Return [x, y] of the center of cell containing provided text 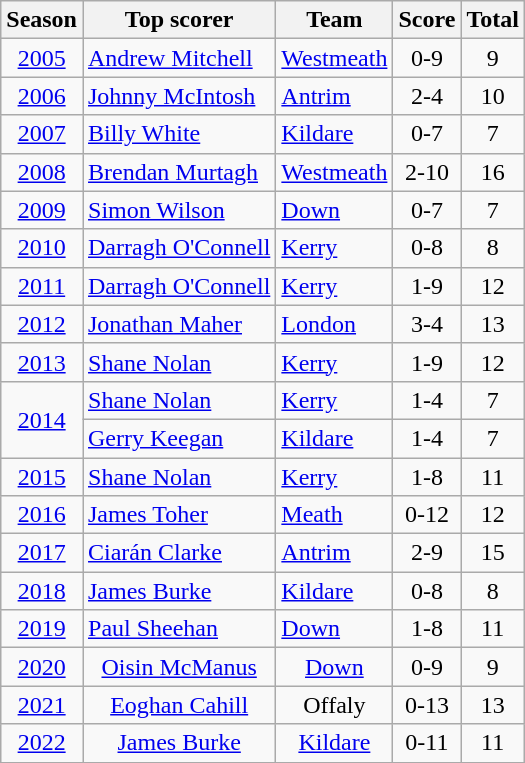
2005 [42, 58]
2008 [42, 172]
2011 [42, 286]
2016 [42, 515]
2022 [42, 743]
Gerry Keegan [178, 438]
2021 [42, 705]
Billy White [178, 134]
Offaly [334, 705]
Brendan Murtagh [178, 172]
0-11 [427, 743]
2019 [42, 629]
10 [493, 96]
Jonathan Maher [178, 324]
2017 [42, 553]
15 [493, 553]
Eoghan Cahill [178, 705]
2-9 [427, 553]
Meath [334, 515]
2018 [42, 591]
2014 [42, 419]
2012 [42, 324]
Score [427, 20]
Ciarán Clarke [178, 553]
Andrew Mitchell [178, 58]
Team [334, 20]
2015 [42, 477]
0-12 [427, 515]
Total [493, 20]
3-4 [427, 324]
Season [42, 20]
Oisin McManus [178, 667]
Paul Sheehan [178, 629]
Johnny McIntosh [178, 96]
Top scorer [178, 20]
2010 [42, 248]
London [334, 324]
2013 [42, 362]
Simon Wilson [178, 210]
2007 [42, 134]
0-13 [427, 705]
James Toher [178, 515]
2009 [42, 210]
16 [493, 172]
2-10 [427, 172]
2020 [42, 667]
2006 [42, 96]
2-4 [427, 96]
